Locate the cell with the specified text and output its [x, y] center coordinate. 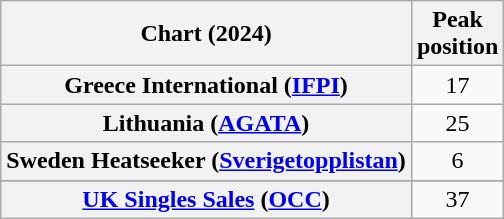
25 [457, 123]
Chart (2024) [206, 34]
UK Singles Sales (OCC) [206, 199]
37 [457, 199]
Lithuania (AGATA) [206, 123]
Greece International (IFPI) [206, 85]
17 [457, 85]
Peakposition [457, 34]
Sweden Heatseeker (Sverigetopplistan) [206, 161]
6 [457, 161]
